Determine the [X, Y] coordinate at the center of the cell enclosing the given text.  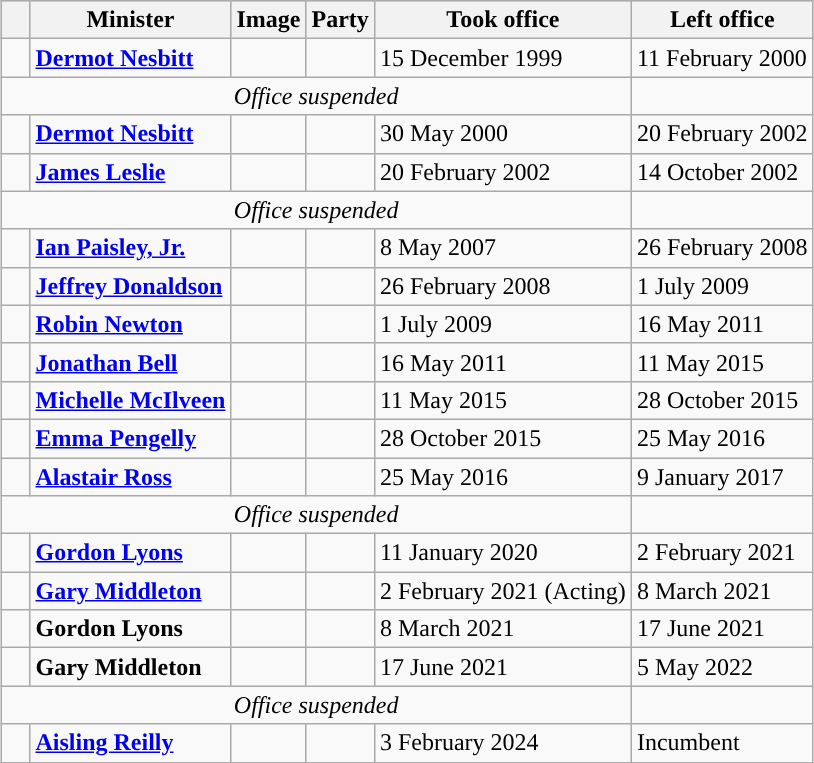
Ian Paisley, Jr. [130, 248]
2 February 2021 [722, 553]
James Leslie [130, 172]
Jonathan Bell [130, 362]
14 October 2002 [722, 172]
Minister [130, 20]
3 February 2024 [502, 743]
11 February 2000 [722, 58]
Robin Newton [130, 324]
30 May 2000 [502, 134]
11 January 2020 [502, 553]
Michelle McIlveen [130, 400]
Emma Pengelly [130, 438]
Alastair Ross [130, 477]
2 February 2021 (Acting) [502, 591]
Incumbent [722, 743]
15 December 1999 [502, 58]
Jeffrey Donaldson [130, 286]
Party [340, 20]
8 May 2007 [502, 248]
Took office [502, 20]
5 May 2022 [722, 667]
9 January 2017 [722, 477]
Aisling Reilly [130, 743]
Image [268, 20]
Left office [722, 20]
